Find where the given text appears and provide that cell's center as (X, Y) coordinate. 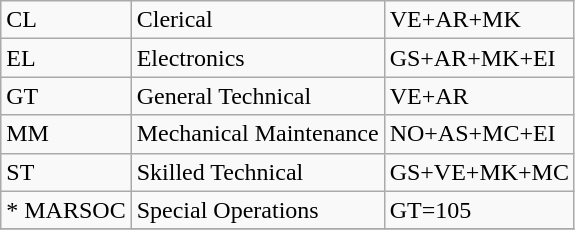
EL (66, 58)
NO+AS+MC+EI (479, 134)
ST (66, 172)
Skilled Technical (258, 172)
Clerical (258, 20)
Special Operations (258, 210)
* MARSOC (66, 210)
GT (66, 96)
GT=105 (479, 210)
GS+AR+MK+EI (479, 58)
MM (66, 134)
VE+AR+MK (479, 20)
VE+AR (479, 96)
GS+VE+MK+MC (479, 172)
CL (66, 20)
Mechanical Maintenance (258, 134)
General Technical (258, 96)
Electronics (258, 58)
